Capture the cell that displays the provided text and extract its [x, y] central coordinate. 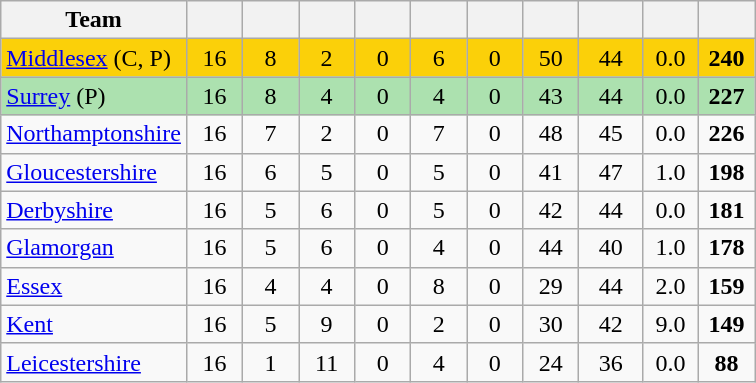
Northamptonshire [94, 134]
41 [551, 172]
45 [611, 134]
1 [271, 362]
227 [727, 96]
11 [327, 362]
181 [727, 210]
159 [727, 286]
Derbyshire [94, 210]
47 [611, 172]
50 [551, 58]
30 [551, 324]
Kent [94, 324]
43 [551, 96]
Essex [94, 286]
198 [727, 172]
Glamorgan [94, 248]
36 [611, 362]
9.0 [670, 324]
226 [727, 134]
Team [94, 20]
178 [727, 248]
240 [727, 58]
Gloucestershire [94, 172]
40 [611, 248]
2.0 [670, 286]
Surrey (P) [94, 96]
Leicestershire [94, 362]
29 [551, 286]
88 [727, 362]
Middlesex (C, P) [94, 58]
149 [727, 324]
24 [551, 362]
48 [551, 134]
9 [327, 324]
